Search for the cell housing the specified text and yield its [x, y] center coordinate. 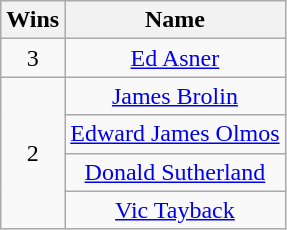
Wins [33, 20]
Edward James Olmos [175, 134]
Ed Asner [175, 58]
James Brolin [175, 96]
Donald Sutherland [175, 172]
2 [33, 153]
Vic Tayback [175, 210]
3 [33, 58]
Name [175, 20]
